For the text-containing cell, return its midpoint in [x, y] coordinate format. 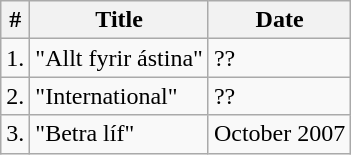
"Allt fyrir ástina" [120, 58]
1. [16, 58]
"International" [120, 96]
"Betra líf" [120, 134]
October 2007 [279, 134]
3. [16, 134]
2. [16, 96]
# [16, 20]
Title [120, 20]
Date [279, 20]
